Identify which cell holds the provided text, then report its [X, Y] central coordinate. 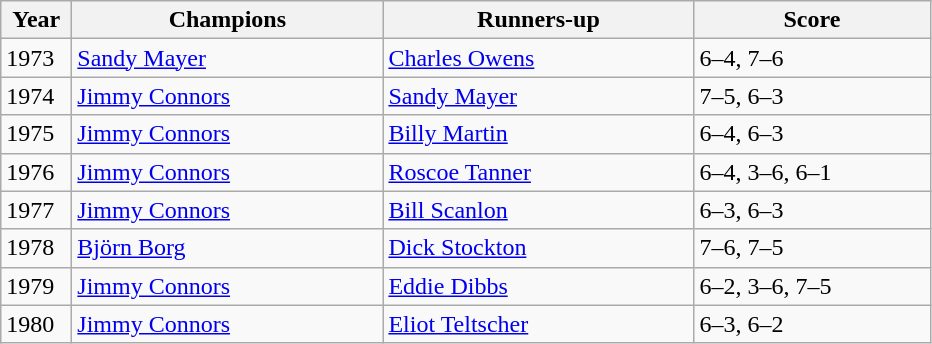
6–4, 3–6, 6–1 [812, 172]
Eddie Dibbs [538, 286]
1973 [36, 58]
1978 [36, 248]
6–2, 3–6, 7–5 [812, 286]
Champions [228, 20]
Bill Scanlon [538, 210]
Dick Stockton [538, 248]
1974 [36, 96]
1980 [36, 324]
6–3, 6–3 [812, 210]
1979 [36, 286]
1977 [36, 210]
Roscoe Tanner [538, 172]
6–4, 6–3 [812, 134]
Year [36, 20]
Eliot Teltscher [538, 324]
7–6, 7–5 [812, 248]
7–5, 6–3 [812, 96]
6–3, 6–2 [812, 324]
Björn Borg [228, 248]
1975 [36, 134]
Runners-up [538, 20]
Billy Martin [538, 134]
Charles Owens [538, 58]
1976 [36, 172]
Score [812, 20]
6–4, 7–6 [812, 58]
